Scan for the cell matching the given text and deliver its (X, Y) coordinate at center. 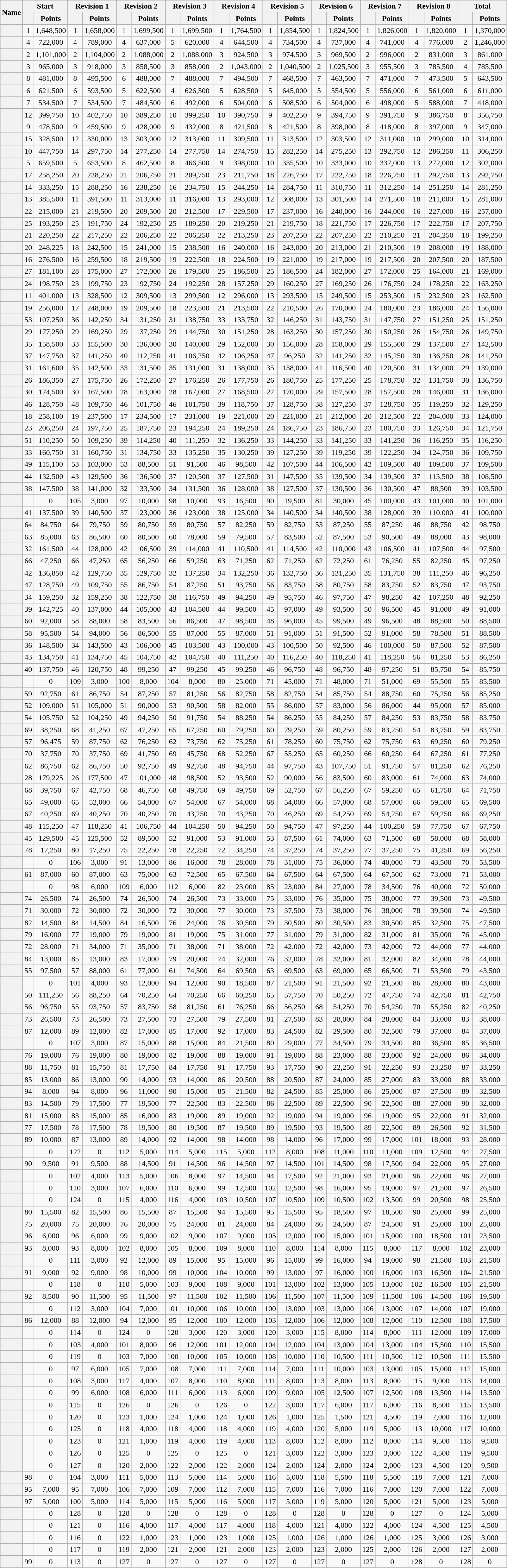
243,000 (294, 247)
722,000 (51, 42)
337,000 (392, 163)
330,000 (99, 139)
133,500 (148, 488)
95,750 (294, 597)
389,250 (148, 115)
333,250 (51, 187)
399,250 (197, 115)
206,750 (148, 175)
471,000 (392, 79)
224,500 (246, 259)
274,750 (246, 151)
468,500 (294, 79)
158,000 (344, 344)
737,000 (344, 42)
432,000 (197, 127)
134,000 (441, 368)
478,500 (51, 127)
402,250 (294, 115)
232,500 (441, 296)
53,000 (490, 874)
84,750 (51, 525)
130,250 (246, 452)
308,000 (294, 199)
143,750 (344, 320)
48,000 (344, 681)
33,250 (490, 1067)
133,750 (246, 320)
208,000 (441, 247)
100,250 (392, 826)
484,500 (148, 103)
251,250 (441, 187)
152,000 (246, 344)
135,250 (197, 452)
52,000 (99, 802)
39,750 (51, 790)
199,750 (99, 284)
Revision 5 (287, 6)
281,250 (490, 187)
92,250 (490, 597)
144,750 (197, 332)
122,250 (392, 452)
299,000 (441, 139)
207,750 (490, 223)
Revision 6 (336, 6)
118,750 (246, 404)
46,750 (148, 790)
918,000 (99, 67)
92,000 (51, 621)
69,000 (344, 971)
136,750 (490, 380)
11,750 (51, 1067)
103,000 (99, 464)
187,750 (148, 428)
508,500 (294, 103)
204,000 (441, 416)
182,000 (344, 271)
187,500 (490, 259)
72,500 (197, 874)
83,250 (392, 730)
996,000 (392, 54)
481,000 (51, 79)
115,100 (51, 464)
149,750 (490, 332)
463,500 (344, 79)
79,750 (99, 525)
237,500 (99, 416)
217,500 (392, 259)
71,500 (392, 838)
49,000 (51, 802)
1,104,000 (99, 54)
215,000 (51, 211)
356,750 (490, 115)
473,500 (441, 79)
301,500 (344, 199)
637,000 (148, 42)
146,000 (441, 392)
293,000 (246, 199)
77,750 (441, 826)
186,350 (51, 380)
125,500 (99, 838)
71,750 (490, 790)
248,225 (51, 247)
1,648,500 (51, 30)
137,000 (99, 609)
34,250 (246, 850)
653,500 (99, 163)
Total (482, 6)
23,500 (490, 1236)
293,500 (294, 296)
974,500 (294, 54)
Revision 1 (92, 6)
197,750 (99, 428)
776,000 (441, 42)
191,750 (99, 223)
73,000 (441, 874)
611,000 (490, 91)
306,250 (490, 151)
110,500 (246, 549)
186,000 (441, 308)
89,500 (148, 838)
176,750 (392, 284)
98,000 (490, 537)
23,250 (441, 1067)
1,824,500 (344, 30)
175,000 (99, 271)
114,000 (197, 549)
82,000 (246, 705)
428,000 (148, 127)
52,750 (294, 790)
143,500 (99, 645)
858,500 (148, 67)
136,500 (148, 476)
302,000 (490, 163)
272,000 (441, 163)
29,000 (294, 1043)
288,250 (99, 187)
85,500 (490, 681)
Revision 2 (141, 6)
141,000 (99, 488)
494,500 (246, 79)
162,500 (490, 296)
167,000 (197, 392)
593,500 (99, 91)
55,500 (441, 681)
138,750 (197, 320)
177,500 (99, 778)
248,000 (99, 308)
168,500 (246, 392)
125,000 (246, 513)
223,500 (197, 308)
113,500 (441, 476)
234,500 (148, 416)
131,000 (197, 368)
132,750 (294, 573)
314,000 (490, 139)
210,250 (392, 235)
643,500 (490, 79)
955,500 (392, 67)
1,040,500 (294, 67)
116,500 (344, 368)
Start (45, 6)
969,500 (344, 54)
146,250 (294, 320)
45,750 (197, 754)
50,250 (344, 995)
1,246,000 (490, 42)
391,750 (392, 115)
394,750 (344, 115)
276,500 (51, 259)
78,000 (197, 537)
204,250 (441, 235)
107,750 (344, 766)
495,500 (99, 79)
177,750 (246, 380)
297,750 (99, 151)
137,750 (51, 669)
160,250 (294, 284)
401,000 (51, 296)
447,750 (51, 151)
145,250 (392, 356)
116,750 (197, 597)
219,250 (246, 223)
1,854,500 (294, 30)
258,100 (51, 416)
106,000 (148, 645)
303,000 (148, 139)
85,250 (490, 693)
179,500 (197, 271)
256,000 (51, 308)
139,000 (490, 368)
115,250 (51, 826)
222,500 (197, 259)
37,500 (294, 910)
47,500 (490, 923)
154,750 (441, 332)
347,000 (490, 127)
169,000 (490, 271)
108,500 (490, 476)
132,250 (246, 573)
98,750 (490, 525)
244,250 (246, 187)
209,750 (197, 175)
554,500 (344, 91)
121,750 (490, 428)
237,000 (294, 211)
100,500 (294, 645)
249,500 (344, 296)
36,000 (344, 862)
112,250 (148, 356)
217,250 (99, 235)
92,500 (344, 645)
286,250 (441, 151)
122,750 (148, 597)
213,000 (344, 247)
79,500 (246, 537)
858,000 (197, 67)
1,764,500 (246, 30)
193,250 (51, 223)
199,250 (490, 235)
96,475 (51, 742)
180,000 (392, 308)
588,000 (441, 103)
140,000 (197, 344)
163,000 (148, 392)
277,250 (148, 151)
Name (11, 12)
277,750 (197, 151)
67,750 (490, 826)
179,225 (51, 778)
124,750 (441, 452)
105,750 (51, 717)
390,750 (246, 115)
231,000 (197, 416)
621,500 (51, 91)
94,000 (99, 633)
74,500 (197, 971)
38,250 (51, 730)
43,000 (490, 983)
96,000 (294, 621)
385,500 (51, 199)
861,000 (490, 54)
1,820,000 (441, 30)
120,750 (99, 669)
238,500 (197, 247)
178,250 (441, 284)
244,000 (392, 211)
316,000 (197, 199)
109,250 (99, 440)
87,750 (99, 742)
25,500 (490, 1200)
333,000 (344, 163)
142,250 (99, 320)
126,750 (441, 428)
284,750 (294, 187)
831,000 (441, 54)
66,500 (392, 971)
312,250 (392, 187)
397,000 (441, 127)
75,000 (148, 874)
734,500 (294, 42)
97,000 (294, 609)
114,500 (294, 549)
188,000 (490, 247)
386,750 (441, 115)
221,750 (344, 223)
789,000 (99, 42)
241,000 (148, 247)
207,500 (441, 259)
95,000 (441, 705)
150,250 (392, 332)
311,000 (392, 139)
77,000 (148, 971)
213,250 (246, 235)
628,500 (246, 91)
104,500 (197, 609)
299,500 (197, 296)
253,500 (392, 296)
227,000 (441, 211)
242,500 (99, 247)
462,500 (148, 163)
391,500 (99, 199)
626,500 (197, 91)
80,250 (344, 730)
95,500 (51, 633)
176,250 (197, 380)
238,250 (148, 187)
257,000 (490, 211)
402,750 (99, 115)
114,250 (148, 440)
741,000 (392, 42)
77,250 (490, 754)
645,000 (294, 91)
217,000 (344, 259)
229,500 (246, 211)
29,500 (344, 1031)
78,250 (294, 742)
459,500 (99, 127)
466,500 (197, 163)
194,250 (197, 428)
178,750 (392, 380)
498,000 (392, 103)
164,000 (441, 271)
144,250 (294, 440)
259,500 (99, 259)
258,250 (51, 175)
1,826,000 (392, 30)
132,500 (51, 476)
18,000 (441, 1140)
622,500 (148, 91)
136,850 (51, 573)
41,750 (148, 754)
234,750 (197, 187)
46,250 (294, 814)
148,500 (51, 645)
1,025,500 (344, 67)
1,101,000 (51, 54)
129,250 (490, 404)
561,000 (441, 91)
399,750 (51, 115)
275,250 (344, 151)
98,250 (392, 597)
174,500 (51, 392)
Revision 7 (385, 6)
167,500 (99, 392)
220,250 (51, 235)
192,750 (148, 284)
158,500 (51, 344)
59,500 (441, 802)
228,250 (99, 175)
1,370,000 (490, 30)
211,000 (441, 199)
124,000 (490, 416)
61,750 (441, 790)
271,500 (392, 199)
109,000 (51, 705)
310,750 (344, 187)
335,500 (294, 163)
161,600 (51, 368)
50,000 (490, 886)
106,750 (148, 826)
110,250 (51, 440)
211,750 (246, 175)
Revision 4 (238, 6)
198,750 (51, 284)
52,250 (246, 754)
212,000 (344, 416)
1,500 (344, 1417)
Revision 3 (190, 6)
965,000 (51, 67)
303,500 (344, 139)
556,000 (392, 91)
924,500 (246, 54)
213,500 (246, 308)
57,750 (294, 995)
78,500 (441, 633)
73,750 (197, 742)
142,725 (51, 609)
620,000 (197, 42)
51,000 (392, 681)
80,500 (148, 537)
296,000 (246, 296)
1,658,000 (99, 30)
Revision 8 (434, 6)
47,750 (392, 995)
15,750 (99, 1067)
31,500 (490, 1128)
281,000 (490, 199)
659,500 (51, 163)
175,750 (99, 380)
172,250 (148, 380)
72,250 (344, 561)
644,500 (246, 42)
492,000 (197, 103)
161,500 (51, 549)
282,250 (294, 151)
1,043,000 (246, 67)
313,500 (294, 139)
219,750 (294, 223)
181,100 (51, 271)
